Extract the (X, Y) coordinate from the center of the cell holding the provided text.  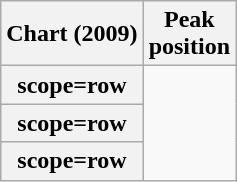
Peakposition (189, 34)
Chart (2009) (72, 34)
